Identify which cell holds the provided text, then report its [x, y] central coordinate. 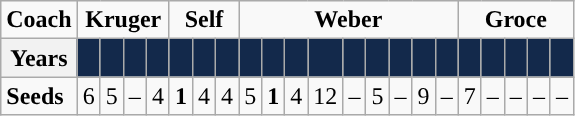
9 [424, 96]
6 [88, 96]
Years [39, 58]
Self [204, 20]
Seeds [39, 96]
Coach [39, 20]
Kruger [123, 20]
7 [470, 96]
12 [326, 96]
Weber [349, 20]
Groce [516, 20]
